Search for the cell housing the specified text and yield its [X, Y] center coordinate. 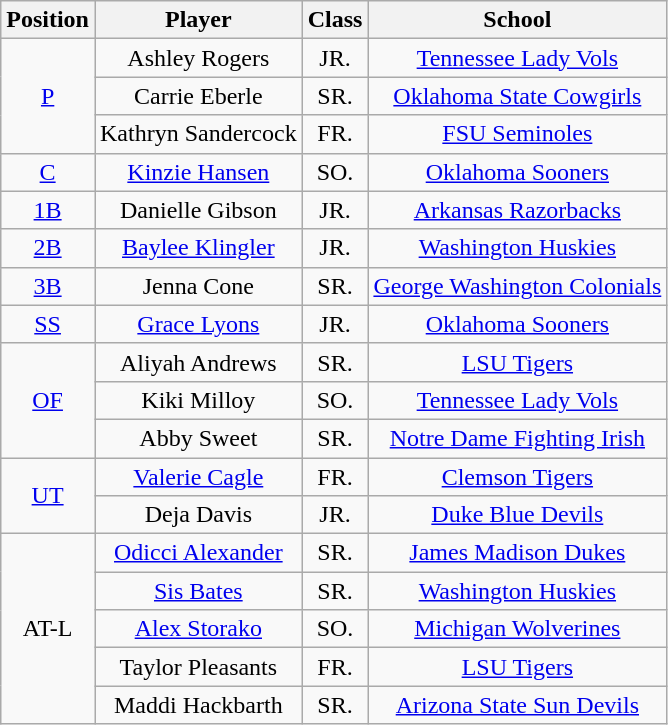
Michigan Wolverines [518, 629]
Position [48, 20]
Valerie Cagle [198, 477]
Kathryn Sandercock [198, 134]
1B [48, 210]
Carrie Eberle [198, 96]
Alex Storako [198, 629]
UT [48, 496]
C [48, 172]
Aliyah Andrews [198, 362]
Arkansas Razorbacks [518, 210]
George Washington Colonials [518, 286]
James Madison Dukes [518, 553]
Oklahoma State Cowgirls [518, 96]
Sis Bates [198, 591]
OF [48, 400]
P [48, 96]
Grace Lyons [198, 324]
2B [48, 248]
Ashley Rogers [198, 58]
SS [48, 324]
Baylee Klingler [198, 248]
Odicci Alexander [198, 553]
Duke Blue Devils [518, 515]
Notre Dame Fighting Irish [518, 438]
Player [198, 20]
Kiki Milloy [198, 400]
Danielle Gibson [198, 210]
3B [48, 286]
Clemson Tigers [518, 477]
Jenna Cone [198, 286]
Maddi Hackbarth [198, 705]
Deja Davis [198, 515]
Taylor Pleasants [198, 667]
Class [335, 20]
Kinzie Hansen [198, 172]
School [518, 20]
Abby Sweet [198, 438]
FSU Seminoles [518, 134]
Arizona State Sun Devils [518, 705]
AT-L [48, 629]
